Provide the (x, y) coordinate of the cell's center where the given text is located.  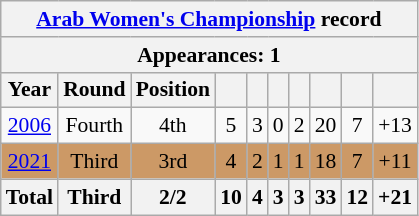
Total (30, 197)
5 (231, 126)
2006 (30, 126)
3rd (173, 162)
18 (326, 162)
Arab Women's Championship record (209, 19)
Fourth (94, 126)
Appearances: 1 (209, 55)
2021 (30, 162)
0 (278, 126)
4th (173, 126)
33 (326, 197)
+11 (395, 162)
10 (231, 197)
+13 (395, 126)
+21 (395, 197)
12 (357, 197)
Round (94, 90)
Year (30, 90)
Position (173, 90)
2/2 (173, 197)
20 (326, 126)
